Capture the cell that displays the provided text and extract its (X, Y) central coordinate. 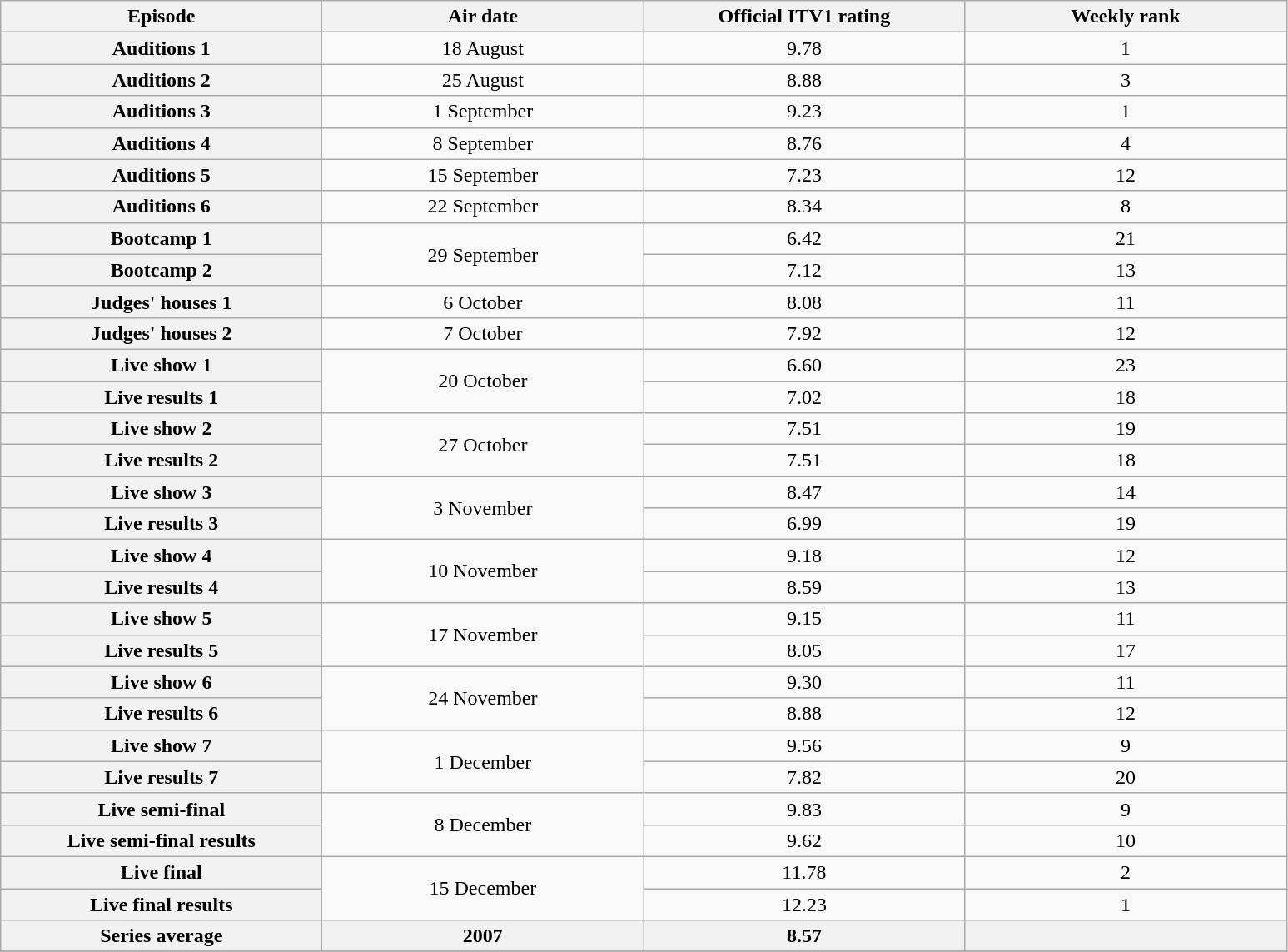
Live show 6 (162, 682)
7.92 (804, 333)
8.47 (804, 492)
9.62 (804, 840)
9.83 (804, 809)
Auditions 5 (162, 175)
Bootcamp 2 (162, 270)
3 November (483, 508)
20 October (483, 381)
8.08 (804, 302)
Live results 5 (162, 650)
9.56 (804, 745)
Live results 3 (162, 524)
14 (1126, 492)
10 (1126, 840)
Live results 2 (162, 461)
8.59 (804, 587)
8.34 (804, 207)
7 October (483, 333)
Live show 7 (162, 745)
Live semi-final (162, 809)
Judges' houses 1 (162, 302)
Auditions 1 (162, 48)
21 (1126, 238)
25 August (483, 80)
17 November (483, 635)
Live results 1 (162, 397)
Auditions 3 (162, 112)
Auditions 2 (162, 80)
22 September (483, 207)
Live show 1 (162, 365)
15 September (483, 175)
15 December (483, 888)
9.23 (804, 112)
Live show 5 (162, 619)
10 November (483, 571)
27 October (483, 445)
9.15 (804, 619)
Weekly rank (1126, 17)
8.57 (804, 936)
Auditions 6 (162, 207)
Bootcamp 1 (162, 238)
Air date (483, 17)
4 (1126, 143)
2007 (483, 936)
6.60 (804, 365)
Episode (162, 17)
12.23 (804, 904)
24 November (483, 698)
Live results 6 (162, 714)
7.12 (804, 270)
Judges' houses 2 (162, 333)
9.18 (804, 556)
Live semi-final results (162, 840)
11.78 (804, 872)
17 (1126, 650)
Live show 3 (162, 492)
Live results 4 (162, 587)
Live results 7 (162, 777)
7.82 (804, 777)
8.05 (804, 650)
Live show 2 (162, 429)
Live final (162, 872)
Live final results (162, 904)
3 (1126, 80)
6.42 (804, 238)
29 September (483, 254)
Series average (162, 936)
23 (1126, 365)
7.23 (804, 175)
8.76 (804, 143)
6 October (483, 302)
8 (1126, 207)
Auditions 4 (162, 143)
8 December (483, 825)
6.99 (804, 524)
9.30 (804, 682)
2 (1126, 872)
1 September (483, 112)
20 (1126, 777)
8 September (483, 143)
1 December (483, 761)
7.02 (804, 397)
Live show 4 (162, 556)
Official ITV1 rating (804, 17)
9.78 (804, 48)
18 August (483, 48)
